From the cell containing the given text, extract its center point as [x, y] coordinate. 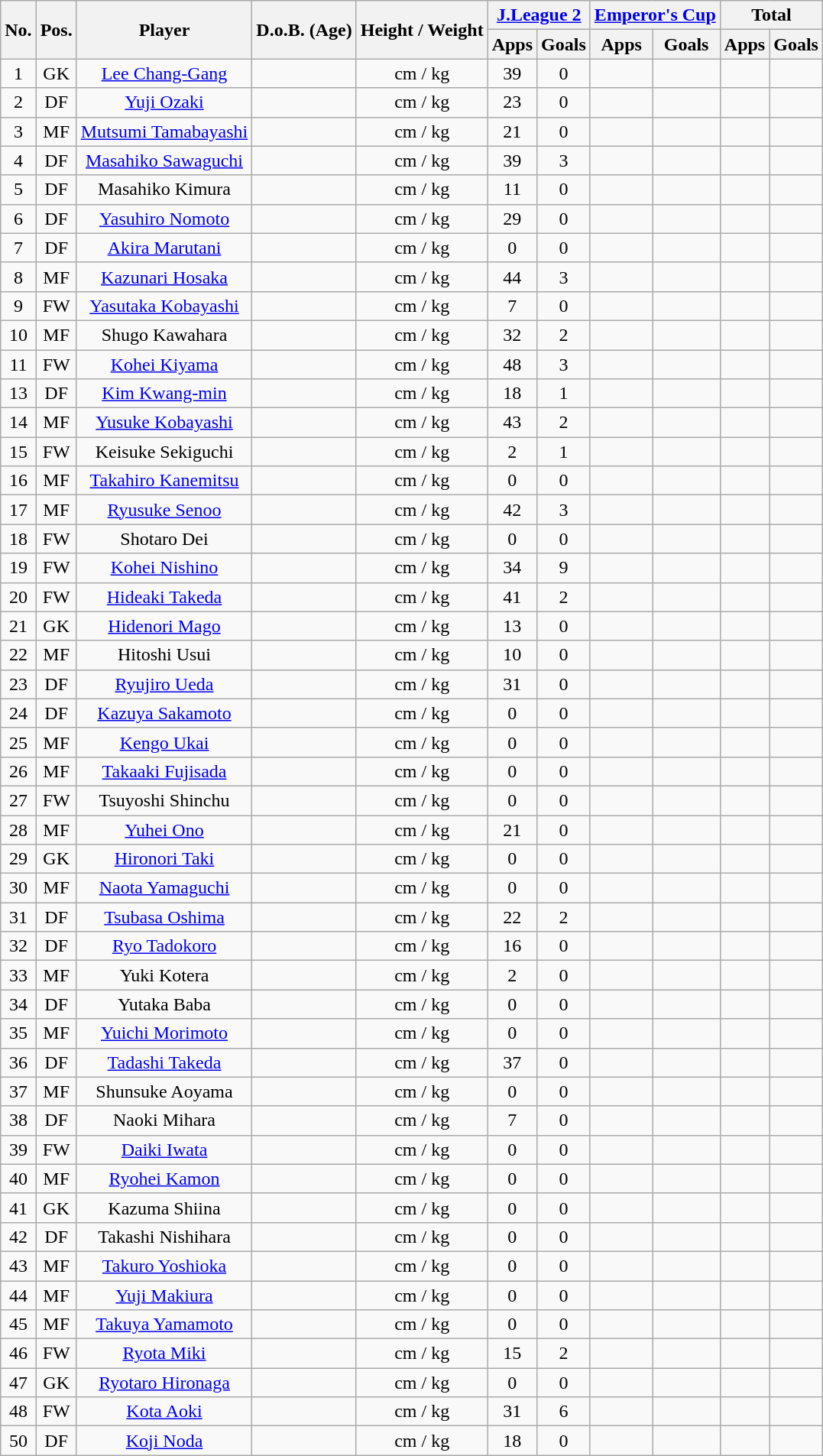
33 [18, 975]
Keisuke Sekiguchi [164, 452]
Takahiro Kanemitsu [164, 481]
Takuro Yoshioka [164, 1266]
Yutaka Baba [164, 1004]
Kohei Nishino [164, 568]
Player [164, 30]
Yuji Ozaki [164, 102]
Hideaki Takeda [164, 597]
Shunsuke Aoyama [164, 1091]
Koji Noda [164, 1441]
Kazuya Sakamoto [164, 713]
24 [18, 713]
Tadashi Takeda [164, 1062]
36 [18, 1062]
Kim Kwang-min [164, 394]
Total [771, 15]
Yuji Makiura [164, 1295]
26 [18, 771]
Emperor's Cup [655, 15]
20 [18, 597]
28 [18, 829]
Naota Yamaguchi [164, 888]
Ryusuke Senoo [164, 510]
4 [18, 161]
Hironori Taki [164, 859]
J.League 2 [539, 15]
27 [18, 800]
Masahiko Kimura [164, 190]
Yusuke Kobayashi [164, 423]
14 [18, 423]
5 [18, 190]
45 [18, 1325]
47 [18, 1383]
Hidenori Mago [164, 626]
Kota Aoki [164, 1412]
Masahiko Sawaguchi [164, 161]
Height / Weight [422, 30]
Ryota Miki [164, 1354]
Ryotaro Hironaga [164, 1383]
Mutsumi Tamabayashi [164, 131]
Tsubasa Oshima [164, 917]
Hitoshi Usui [164, 655]
No. [18, 30]
25 [18, 742]
Yuki Kotera [164, 975]
Kazunari Hosaka [164, 277]
Shotaro Dei [164, 539]
Kazuma Shiina [164, 1208]
Takashi Nishihara [164, 1237]
Naoki Mihara [164, 1120]
Takuya Yamamoto [164, 1325]
Ryo Tadokoro [164, 946]
Pos. [57, 30]
Ryujiro Ueda [164, 684]
Shugo Kawahara [164, 335]
D.o.B. (Age) [304, 30]
46 [18, 1354]
Lee Chang-Gang [164, 73]
38 [18, 1120]
50 [18, 1441]
Daiki Iwata [164, 1150]
19 [18, 568]
Tsuyoshi Shinchu [164, 800]
35 [18, 1033]
8 [18, 277]
Kohei Kiyama [164, 365]
30 [18, 888]
40 [18, 1179]
Yuichi Morimoto [164, 1033]
Kengo Ukai [164, 742]
Yasutaka Kobayashi [164, 306]
Yuhei Ono [164, 829]
Akira Marutani [164, 248]
Ryohei Kamon [164, 1179]
Yasuhiro Nomoto [164, 219]
17 [18, 510]
Takaaki Fujisada [164, 771]
